Scan for the cell matching the given text and deliver its (x, y) coordinate at center. 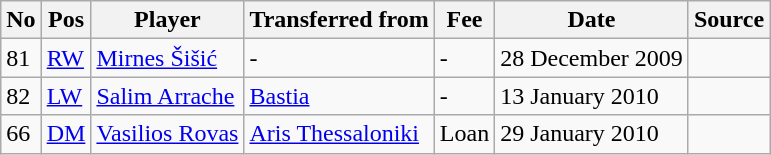
Salim Arrache (168, 96)
Mirnes Šišić (168, 58)
29 January 2010 (592, 134)
Source (728, 20)
Vasilios Rovas (168, 134)
Bastia (339, 96)
82 (21, 96)
Loan (464, 134)
66 (21, 134)
Date (592, 20)
DM (66, 134)
Pos (66, 20)
28 December 2009 (592, 58)
RW (66, 58)
No (21, 20)
81 (21, 58)
Transferred from (339, 20)
Fee (464, 20)
Player (168, 20)
LW (66, 96)
Aris Thessaloniki (339, 134)
13 January 2010 (592, 96)
